Return the [X, Y] coordinate for the center point of the cell that contains the specified text.  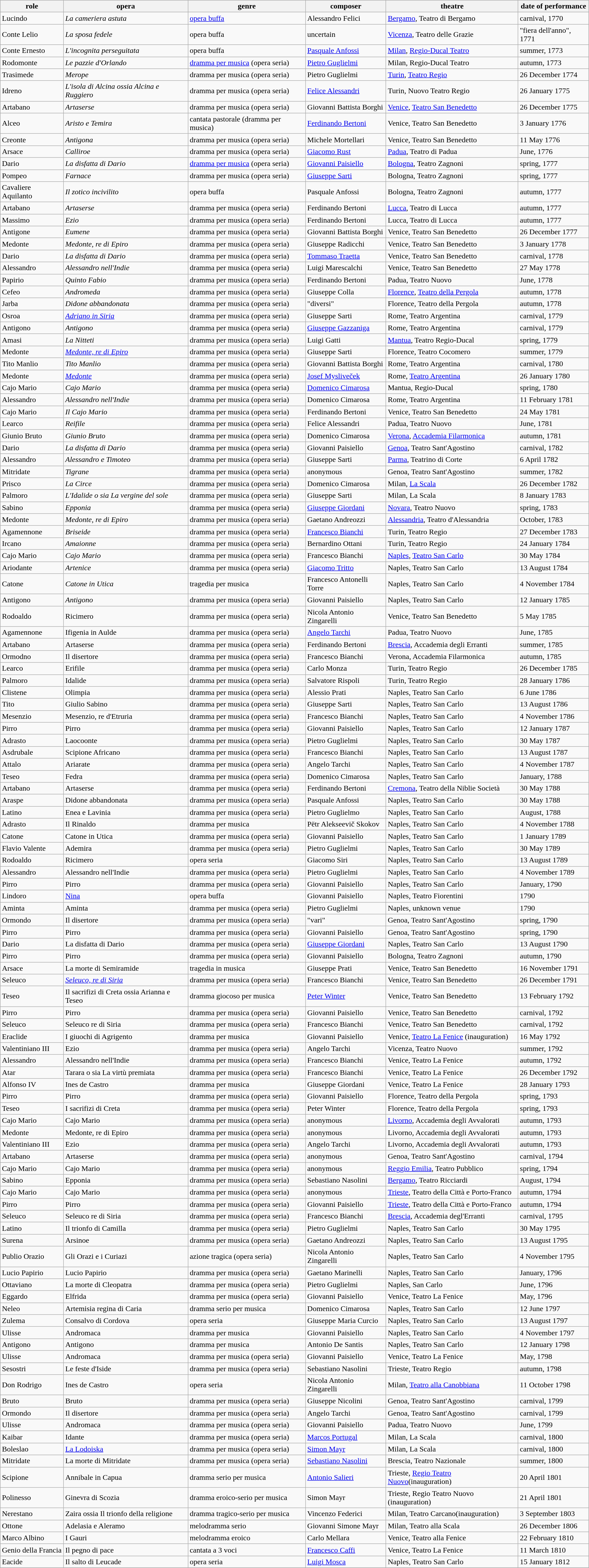
Trieste, Regio Teatro Nuovo(inauguration) [452, 1477]
"fiera dell'anno", 1771 [553, 35]
Prisco [32, 484]
Giacomo Tritto [346, 568]
Aristo e Temira [126, 123]
Pietro Guglielmo [346, 812]
June, 1776 [553, 151]
Cefeo [32, 292]
21 April 1801 [553, 1497]
cantata a 3 voci [247, 1550]
12 June 1797 [553, 1309]
Il pegno di pace [126, 1550]
La morte di Mitridate [126, 1461]
22 February 1810 [553, 1538]
June, 1799 [553, 1425]
Trieste, Regio Teatro Nuovo (inauguration) [452, 1497]
26 December 1777 [553, 232]
Jarba [32, 304]
5 May 1785 [553, 616]
October, 1783 [553, 520]
28 January 1786 [553, 680]
Olimpia [126, 692]
4 November 1787 [553, 764]
12 January 1787 [553, 728]
Pëtr Alekseevič Skokov [346, 824]
Merope [126, 75]
La morte di Semiramide [126, 968]
L'Idalide o sia La vergine del sole [126, 496]
Idalide [126, 680]
3 January 1778 [553, 244]
Massimo [32, 220]
Flavio Valente [32, 848]
3 September 1803 [553, 1514]
Andromeda [126, 292]
4 November 1797 [553, 1332]
summer, 1792 [553, 1048]
Bernardino Ottani [346, 543]
Bergamo, Teatro di Bergamo [452, 18]
Consalvo di Cordova [126, 1321]
genre [247, 6]
uncertain [346, 35]
Antigone [32, 232]
La Lodoiska [126, 1449]
carnival, 1780 [553, 364]
carnival, 1794 [553, 1156]
Idante [126, 1437]
Erifile [126, 668]
Brescia, Teatro Nazionale [452, 1461]
La cameriera astuta [126, 18]
Creonte [32, 139]
Adelasia e Aleramo [126, 1526]
Osroa [32, 316]
Tommaso Traetta [346, 256]
4 November 1795 [553, 1256]
Giuseppe Gazzaniga [346, 328]
Scipione [32, 1477]
Trasimede [32, 75]
26 December 1806 [553, 1526]
Reggio Emilia, Teatro Pubblico [452, 1168]
melodramma eroico [247, 1538]
Publio Orazio [32, 1256]
Giovanni Simone Mayr [346, 1526]
30 May 1795 [553, 1228]
Surena [32, 1240]
Milan, Teatro alla Canobbiana [452, 1385]
August, 1794 [553, 1180]
13 August 1790 [553, 944]
Neleo [32, 1309]
Tito [32, 704]
Reifile [126, 424]
Eacide [32, 1562]
13 August 1786 [553, 704]
Michele Mortellari [346, 139]
spring, 1780 [553, 388]
summer, 1782 [553, 472]
Ginevra di Scozia [126, 1497]
Conte Ernesto [32, 51]
Asdrubale [32, 752]
Gli Orazi e i Curiazi [126, 1256]
Ariarate [126, 764]
dramma tragico-serio per musica [247, 1514]
autumn, 1781 [553, 436]
Ircano [32, 543]
theatre [452, 6]
summer, 1773 [553, 51]
Brescia, Accademia degli Erranti [452, 645]
1 January 1789 [553, 836]
Ormodno [32, 656]
La sposa fedele [126, 35]
12 January 1798 [553, 1344]
Amaionne [126, 543]
6 June 1786 [553, 692]
Naples, unknown venue [452, 908]
Milan, Teatro Carcano(inauguration) [452, 1514]
26 December 1774 [553, 75]
4 November 1789 [553, 872]
Alessandro Felici [346, 18]
June, 1785 [553, 633]
June, 1796 [553, 1285]
Alessandria, Teatro d'Alessandria [452, 520]
11 May 1776 [553, 139]
26 December 1791 [553, 980]
carnival, 1782 [553, 448]
Luigi Gatti [346, 340]
Nerestano [32, 1514]
Naples, Teatro Fiorentini [452, 896]
Zaira ossia Il trionfo della religione [126, 1514]
Alfonso IV [32, 1084]
28 January 1793 [553, 1084]
Carlo Mellara [346, 1538]
Il zotico incivilito [126, 192]
Brescia, Accademia degl'Erranti [452, 1216]
June, 1778 [553, 280]
autumn, 1790 [553, 956]
dramma giocoso per musica [247, 996]
Trieste, Teatro Regio [452, 1369]
tragedia in musica [247, 968]
spring, 1794 [553, 1168]
January, 1788 [553, 776]
Giacomo Siri [346, 860]
azione tragica (opera seria) [247, 1256]
Arsinoe [126, 1240]
Cavaliere Aquilanto [32, 192]
Il Rinaldo [126, 824]
summer, 1785 [553, 645]
Pompeo [32, 175]
13 August 1784 [553, 568]
Don Rodrigo [32, 1385]
11 March 1810 [553, 1550]
Amasi [32, 340]
4 November 1786 [553, 716]
Turin, Nuovo Teatro Regio [452, 91]
May, 1798 [553, 1356]
Giuseppe Radicchi [346, 244]
16 May 1792 [553, 1037]
Giuseppe Maria Curcio [346, 1321]
spring, 1779 [553, 340]
Novara, Teatro Nuovo [452, 508]
Sesostri [32, 1369]
carnival, 1778 [553, 256]
Zulema [32, 1321]
13 August 1787 [553, 752]
Josef Mysliveček [346, 376]
24 January 1784 [553, 543]
June, 1781 [553, 424]
Cremona, Teatro della Niblie Società [452, 788]
autumn, 1798 [553, 1369]
Ariodante [32, 568]
Gaetano Marinelli [346, 1273]
Polinesso [32, 1497]
January, 1790 [553, 884]
24 May 1781 [553, 412]
Il Cajo Mario [126, 412]
4 November 1784 [553, 584]
26 December 1782 [553, 484]
Mesenzio [32, 716]
Il trionfo di Camilla [126, 1228]
13 February 1792 [553, 996]
Marcos Portugal [346, 1437]
L'isola di Alcina ossia Alcina e Ruggiero [126, 91]
20 April 1801 [553, 1477]
Idreno [32, 91]
Vicenza, Teatro delle Grazie [452, 35]
Genio della Francia [32, 1550]
Papirio [32, 280]
26 December 1792 [553, 1072]
Nina [126, 896]
I giuochi di Agrigento [126, 1037]
Ottone [32, 1526]
Florence, Teatro Cocomero [452, 352]
carnival, 1795 [553, 1216]
Giulio Sabino [126, 704]
Giacomo Rust [346, 151]
Venice, Teatro alla Fenice [452, 1538]
Quinto Fabio [126, 280]
26 January 1780 [553, 376]
La Circe [126, 484]
Luigi Marescalchi [346, 268]
dramma eroico-serio per musica [247, 1497]
Il sacrifizi di Creta ossia Arianna e Teseo [126, 996]
"diversi" [346, 304]
Attalo [32, 764]
Eggardo [32, 1297]
Mesenzio, re d'Etruria [126, 716]
Carlo Monza [346, 668]
Antigona [126, 139]
Lucindo [32, 18]
Enea e Lavinia [126, 812]
Briseide [126, 531]
Le feste d'Iside [126, 1369]
"vari" [346, 920]
16 November 1791 [553, 968]
Laocoonte [126, 740]
Salvatore Rispoli [346, 680]
30 May 1784 [553, 555]
13 August 1789 [553, 860]
August, 1788 [553, 812]
Ademira [126, 848]
Annibale in Capua [126, 1477]
Lindoro [32, 896]
8 January 1783 [553, 496]
Tigrane [126, 472]
Tarara o sia La virtù premiata [126, 1072]
Alessandro e Timoteo [126, 460]
La Nitteti [126, 340]
Giuseppe Colla [346, 292]
date of performance [553, 6]
Naples, San Carlo [452, 1285]
11 February 1781 [553, 400]
L'incognita perseguitata [126, 51]
30 May 1789 [553, 848]
summer, 1800 [553, 1461]
Mantua, Regio-Ducal [452, 388]
spring, 1783 [553, 508]
6 April 1782 [553, 460]
Artenice [126, 568]
27 December 1783 [553, 531]
Eumene [126, 232]
27 May 1778 [553, 268]
Parma, Teatrino di Corte [452, 460]
26 December 1785 [553, 668]
composer [346, 6]
Adriano in Siria [126, 316]
12 January 1785 [553, 600]
Giuseppe Prati [346, 968]
autumn, 1773 [553, 63]
Scipione Africano [126, 752]
Antonio Salieri [346, 1477]
3 January 1776 [553, 123]
Padua, Teatro di Padua [452, 151]
Boleslao [32, 1449]
30 May 1787 [553, 740]
4 November 1788 [553, 824]
role [32, 6]
tragedia per musica [247, 584]
May, 1796 [553, 1297]
autumn, 1792 [553, 1060]
Luigi Mosca [346, 1562]
Bergamo, Teatro Ricciardi [452, 1180]
I Gauri [126, 1538]
January, 1796 [553, 1273]
13 August 1797 [553, 1321]
Francesco Caffi [346, 1550]
15 January 1812 [553, 1562]
Elfrida [126, 1297]
Francesco Antonelli Torre [346, 584]
Atar [32, 1072]
Venice, Teatro La Fenice (inauguration) [452, 1037]
Fedra [126, 776]
26 January 1775 [553, 91]
Ifigenia in Aulde [126, 633]
Conte Lelio [32, 35]
Seleuco, re di Siria [126, 980]
Vincenzo Federici [346, 1514]
I sacrifizi di Creta [126, 1108]
cantata pastorale (dramma per musica) [247, 123]
Antonio De Santis [346, 1344]
Marco Albino [32, 1538]
Eraclide [32, 1037]
Rodomonte [32, 63]
Kaibar [32, 1437]
Le pazzie d'Orlando [126, 63]
Clistene [32, 692]
Ottaviano [32, 1285]
opera [126, 6]
Artemisia regina di Caria [126, 1309]
Vicenza, Teatro Nuovo [452, 1048]
Mantua, Teatro Regio-Ducal [452, 340]
Alessio Prati [346, 692]
11 October 1798 [553, 1385]
Farnace [126, 175]
Il salto di Leucade [126, 1562]
autumn, 1785 [553, 656]
summer, 1779 [553, 352]
Giuseppe Nicolini [346, 1401]
26 December 1775 [553, 107]
Calliroe [126, 151]
La morte di Cleopatra [126, 1285]
Alceo [32, 123]
Araspe [32, 800]
Milan, Teatro alla Scala [452, 1526]
carnival, 1770 [553, 18]
13 August 1795 [553, 1240]
melodramma serio [247, 1526]
